Scan for the cell matching the given text and deliver its (x, y) coordinate at center. 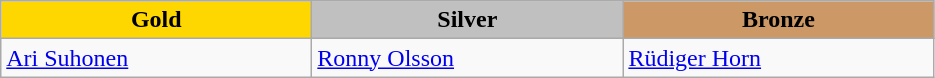
Bronze (778, 20)
Ari Suhonen (156, 58)
Rüdiger Horn (778, 58)
Ronny Olsson (468, 58)
Gold (156, 20)
Silver (468, 20)
